Pinpoint the cell where the given text exists, returning its (x, y) midpoint coordinate. 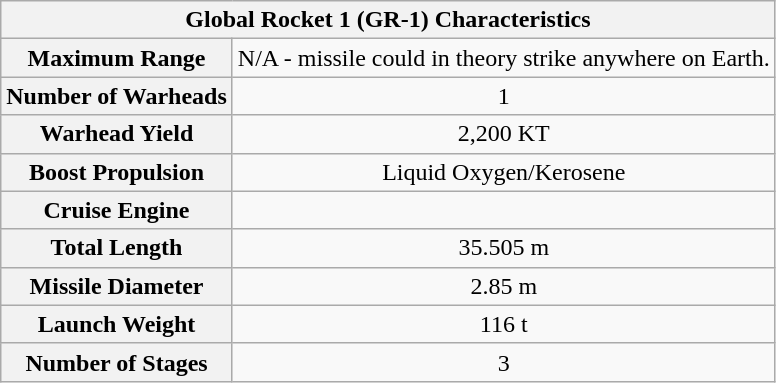
Number of Stages (117, 362)
Missile Diameter (117, 286)
Boost Propulsion (117, 172)
35.505 m (504, 248)
3 (504, 362)
2.85 m (504, 286)
Total Length (117, 248)
Launch Weight (117, 324)
Cruise Engine (117, 210)
Maximum Range (117, 58)
Liquid Oxygen/Kerosene (504, 172)
Number of Warheads (117, 96)
1 (504, 96)
N/A - missile could in theory strike anywhere on Earth. (504, 58)
116 t (504, 324)
2,200 KT (504, 134)
Warhead Yield (117, 134)
Global Rocket 1 (GR-1) Characteristics (388, 20)
